Determine the (x, y) coordinate at the center of the cell enclosing the given text.  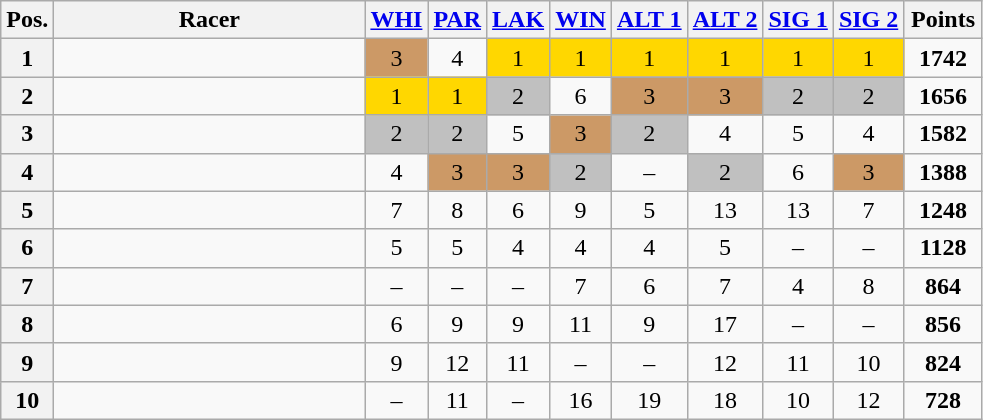
LAK (518, 20)
1128 (944, 248)
16 (581, 400)
WIN (581, 20)
18 (725, 400)
856 (944, 324)
19 (649, 400)
SIG 1 (798, 20)
WHI (396, 20)
PAR (458, 20)
Points (944, 20)
728 (944, 400)
1742 (944, 58)
17 (725, 324)
Racer (210, 20)
SIG 2 (868, 20)
1582 (944, 134)
824 (944, 362)
ALT 2 (725, 20)
1248 (944, 210)
1388 (944, 172)
Pos. (28, 20)
1656 (944, 96)
ALT 1 (649, 20)
864 (944, 286)
